Return (x, y) of the center of cell containing provided text 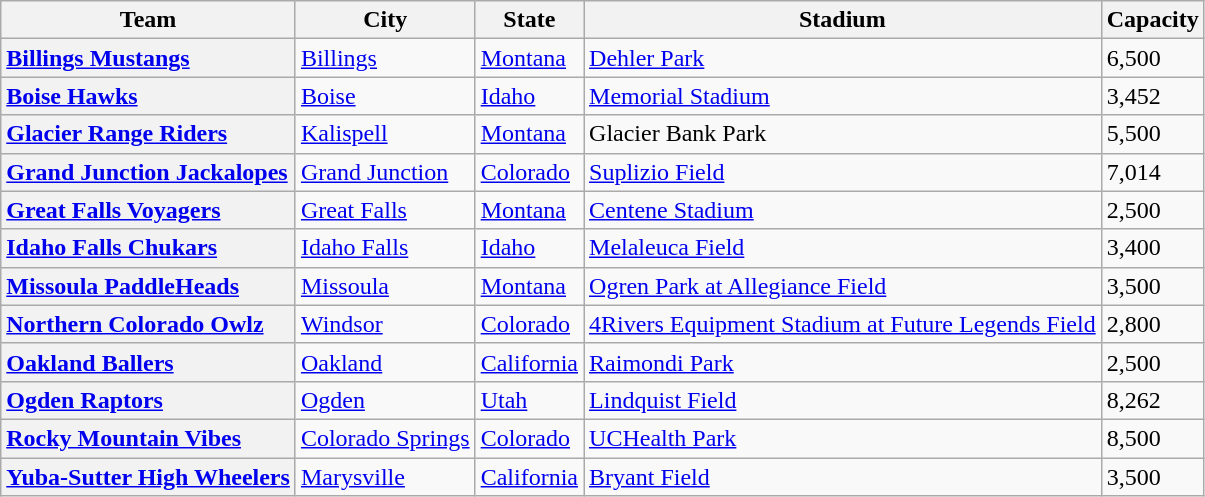
Glacier Range Riders (148, 134)
Ogden Raptors (148, 400)
Billings (385, 58)
Raimondi Park (843, 362)
Northern Colorado Owlz (148, 324)
Billings Mustangs (148, 58)
7,014 (1152, 172)
Memorial Stadium (843, 96)
6,500 (1152, 58)
Colorado Springs (385, 438)
State (529, 20)
Utah (529, 400)
Boise Hawks (148, 96)
Great Falls Voyagers (148, 210)
Grand Junction (385, 172)
Missoula (385, 286)
Oakland (385, 362)
Missoula PaddleHeads (148, 286)
Kalispell (385, 134)
4Rivers Equipment Stadium at Future Legends Field (843, 324)
Marysville (385, 477)
Melaleuca Field (843, 248)
Capacity (1152, 20)
Lindquist Field (843, 400)
Windsor (385, 324)
City (385, 20)
Grand Junction Jackalopes (148, 172)
5,500 (1152, 134)
3,400 (1152, 248)
UCHealth Park (843, 438)
Dehler Park (843, 58)
Centene Stadium (843, 210)
Oakland Ballers (148, 362)
Yuba-Sutter High Wheelers (148, 477)
Bryant Field (843, 477)
Idaho Falls (385, 248)
Stadium (843, 20)
2,800 (1152, 324)
8,262 (1152, 400)
Suplizio Field (843, 172)
Ogden (385, 400)
Great Falls (385, 210)
Glacier Bank Park (843, 134)
8,500 (1152, 438)
Rocky Mountain Vibes (148, 438)
Idaho Falls Chukars (148, 248)
Boise (385, 96)
3,452 (1152, 96)
Ogren Park at Allegiance Field (843, 286)
Team (148, 20)
